Output the (x, y) coordinate of the center of the cell containing the given text.  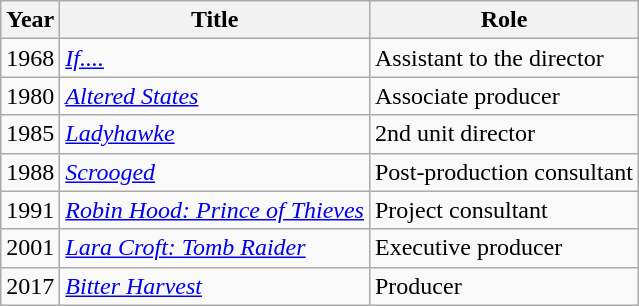
1988 (30, 172)
Role (504, 20)
Lara Croft: Tomb Raider (215, 248)
1991 (30, 210)
Post-production consultant (504, 172)
Year (30, 20)
Title (215, 20)
If.... (215, 58)
Scrooged (215, 172)
Bitter Harvest (215, 286)
1968 (30, 58)
2001 (30, 248)
Project consultant (504, 210)
Executive producer (504, 248)
2017 (30, 286)
1980 (30, 96)
Assistant to the director (504, 58)
Associate producer (504, 96)
2nd unit director (504, 134)
Altered States (215, 96)
Ladyhawke (215, 134)
Producer (504, 286)
1985 (30, 134)
Robin Hood: Prince of Thieves (215, 210)
